Output the (x, y) coordinate of the center of the cell containing the given text.  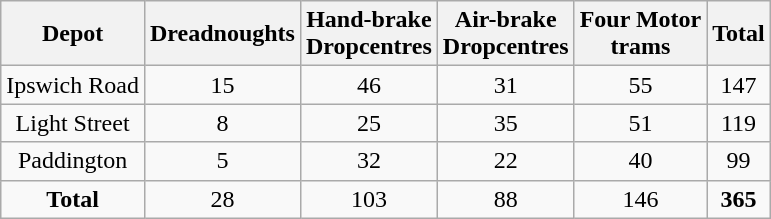
8 (222, 123)
25 (368, 123)
46 (368, 85)
365 (739, 199)
Light Street (73, 123)
55 (640, 85)
Ipswich Road (73, 85)
147 (739, 85)
Dreadnoughts (222, 34)
119 (739, 123)
103 (368, 199)
40 (640, 161)
Depot (73, 34)
5 (222, 161)
32 (368, 161)
51 (640, 123)
Hand-brakeDropcentres (368, 34)
28 (222, 199)
Paddington (73, 161)
35 (506, 123)
Air-brakeDropcentres (506, 34)
15 (222, 85)
99 (739, 161)
146 (640, 199)
Four Motortrams (640, 34)
88 (506, 199)
22 (506, 161)
31 (506, 85)
